Return [x, y] of the center of cell containing provided text 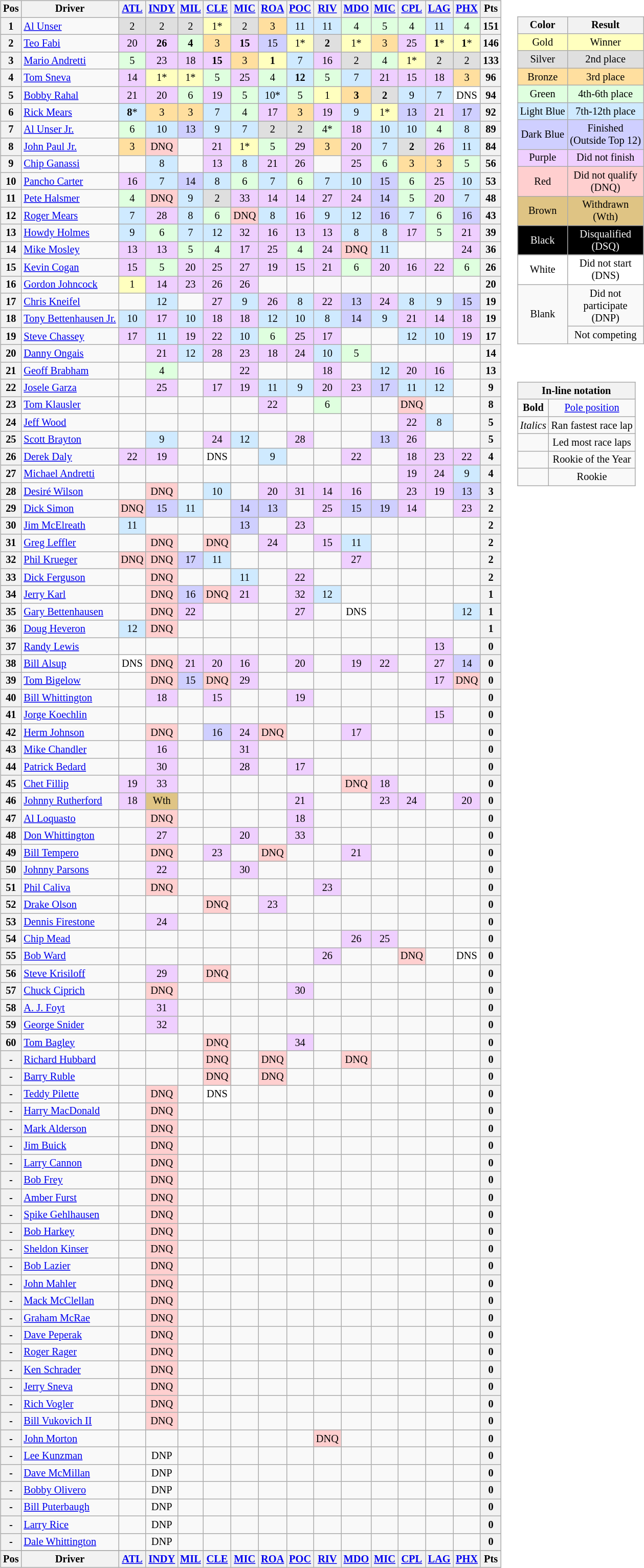
Dennis Firestone [70, 922]
47 [11, 818]
Larry Rice [70, 1525]
Dale Whittington [70, 1542]
Johnny Rutherford [70, 801]
Teo Fabi [70, 43]
84 [491, 147]
Rookie of the Year [592, 460]
Pete Halsmer [70, 199]
Larry Cannon [70, 1163]
Don Whittington [70, 836]
Bill Tempero [70, 853]
Bobby Rahal [70, 95]
Steve Krisiloff [70, 973]
49 [11, 853]
Did notparticipate(DNP) [605, 306]
Tom Bagley [70, 1042]
Did not qualify(DNQ) [605, 181]
Drake Olson [70, 905]
Bill Puterbaugh [70, 1508]
Led most race laps [592, 443]
Howdy Holmes [70, 233]
Rookie [592, 477]
Tom Bigelow [70, 681]
Tom Sneva [70, 78]
133 [491, 61]
Lee Kunzman [70, 1456]
3rd place [605, 77]
Jim McElreath [70, 526]
7th-12th place [605, 111]
Michael Andretti [70, 474]
Rick Mears [70, 113]
Richard Hubbard [70, 1060]
Wth [162, 801]
Bob Frey [70, 1180]
Bronze [542, 77]
Dick Ferguson [70, 577]
Jim Buick [70, 1146]
4* [327, 129]
Mario Andretti [70, 61]
42 [11, 732]
Dark Blue [542, 135]
151 [491, 26]
Disqualified(DSQ) [605, 241]
Desiré Wilson [70, 491]
Rich Vogler [70, 1404]
In-line notation [576, 391]
Chet Fillip [70, 784]
Bobby Olivero [70, 1490]
White [542, 270]
Mack McClellan [70, 1301]
Bob Harkey [70, 1232]
Phil Krueger [70, 560]
Amber Furst [70, 1197]
Silver [542, 59]
Brown [542, 211]
4th-6th place [605, 94]
Red [542, 181]
Bill Whittington [70, 698]
Dave Peperak [70, 1335]
Derek Daly [70, 457]
Phil Caliva [70, 887]
Doug Heveron [70, 629]
Herm Johnson [70, 732]
Geoff Brabham [70, 371]
Green [542, 94]
37 [11, 646]
58 [11, 1008]
Color [542, 25]
Result [605, 25]
45 [11, 784]
Greg Leffler [70, 543]
60 [11, 1042]
Bill Alsup [70, 664]
Bill Vukovich II [70, 1421]
Al Loquasto [70, 818]
2nd place [605, 59]
Bold [533, 408]
Ken Schrader [70, 1369]
Did not start(DNS) [605, 270]
Sheldon Kinser [70, 1249]
35 [11, 612]
89 [491, 129]
Winner [605, 42]
Josele Garza [70, 388]
46 [11, 801]
Roger Mears [70, 216]
Bob Lazier [70, 1267]
54 [11, 939]
Gordon Johncock [70, 285]
Jerry Sneva [70, 1387]
146 [491, 43]
Chip Mead [70, 939]
55 [11, 956]
Purple [542, 158]
38 [11, 664]
Chris Kneifel [70, 302]
Patrick Bedard [70, 767]
Jorge Koechlin [70, 715]
92 [491, 113]
8* [132, 113]
A. J. Foyt [70, 1008]
Jeff Wood [70, 422]
Gold [542, 42]
Al Unser Jr. [70, 129]
Danny Ongais [70, 354]
Bob Ward [70, 956]
George Snider [70, 1025]
52 [11, 905]
Pancho Carter [70, 181]
Randy Lewis [70, 646]
Scott Brayton [70, 440]
44 [11, 767]
Johnny Parsons [70, 870]
Harry MacDonald [70, 1112]
57 [11, 991]
Tom Klausler [70, 405]
Graham McRae [70, 1318]
94 [491, 95]
Roger Rager [70, 1353]
Al Unser [70, 26]
Tony Bettenhausen Jr. [70, 319]
41 [11, 715]
Kevin Cogan [70, 267]
40 [11, 698]
Spike Gehlhausen [70, 1215]
Mike Chandler [70, 750]
Mark Alderson [70, 1128]
Dick Simon [70, 509]
Blank [542, 314]
Gary Bettenhausen [70, 612]
John Paul Jr. [70, 147]
51 [11, 887]
Black [542, 241]
50 [11, 870]
96 [491, 78]
Light Blue [542, 111]
Not competing [605, 335]
59 [11, 1025]
Mike Mosley [70, 250]
Steve Chassey [70, 336]
Dave McMillan [70, 1473]
Teddy Pilette [70, 1094]
Withdrawn(Wth) [605, 211]
Pole position [592, 408]
Barry Ruble [70, 1077]
Chip Ganassi [70, 164]
Finished(Outside Top 12) [605, 135]
Jerry Karl [70, 595]
Chuck Ciprich [70, 991]
Italics [533, 425]
10* [272, 95]
Did not finish [605, 158]
John Morton [70, 1439]
Ran fastest race lap [592, 425]
John Mahler [70, 1283]
